Identify which cell holds the provided text, then report its [X, Y] central coordinate. 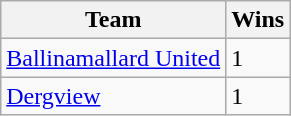
Wins [258, 20]
Dergview [114, 96]
Team [114, 20]
Ballinamallard United [114, 58]
